Scan for the cell matching the given text and deliver its [x, y] coordinate at center. 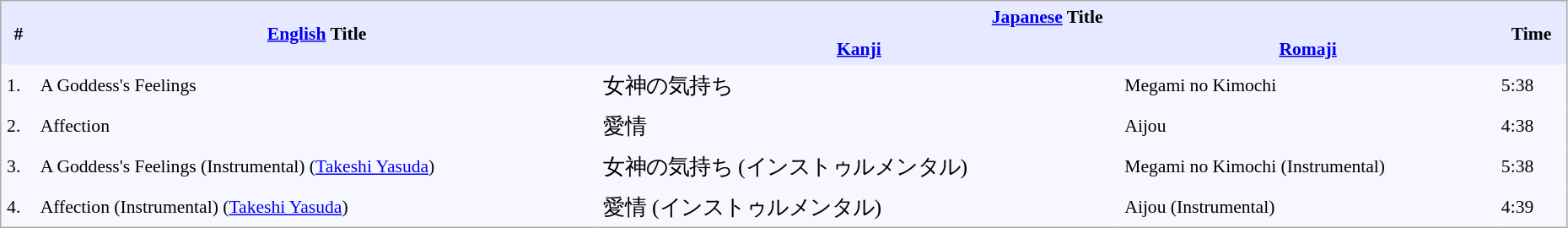
Affection [317, 125]
Aijou (Instrumental) [1307, 206]
4:39 [1532, 206]
A Goddess's Feelings (Instrumental) (Takeshi Yasuda) [317, 166]
Affection (Instrumental) (Takeshi Yasuda) [317, 206]
女神の気持ち [859, 84]
Japanese Title [1047, 17]
1. [18, 84]
Megami no Kimochi (Instrumental) [1307, 166]
4:38 [1532, 125]
愛情 (インストゥルメンタル) [859, 206]
2. [18, 125]
# [18, 33]
English Title [317, 33]
Time [1532, 33]
愛情 [859, 125]
Romaji [1307, 49]
Aijou [1307, 125]
4. [18, 206]
Megami no Kimochi [1307, 84]
女神の気持ち (インストゥルメンタル) [859, 166]
A Goddess's Feelings [317, 84]
3. [18, 166]
Kanji [859, 49]
